Output the [X, Y] coordinate of the center of the cell containing the given text.  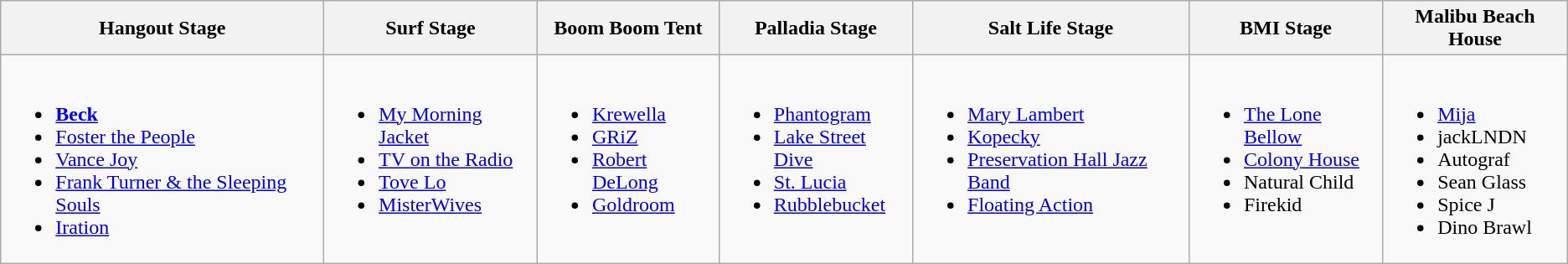
KrewellaGRiZRobert DeLongGoldroom [628, 159]
Salt Life Stage [1051, 28]
Palladia Stage [816, 28]
Mary LambertKopeckyPreservation Hall Jazz BandFloating Action [1051, 159]
MijajackLNDNAutografSean GlassSpice JDino Brawl [1476, 159]
My Morning JacketTV on the RadioTove LoMisterWives [431, 159]
Hangout Stage [162, 28]
PhantogramLake Street DiveSt. LuciaRubblebucket [816, 159]
Malibu Beach House [1476, 28]
Boom Boom Tent [628, 28]
BMI Stage [1285, 28]
Surf Stage [431, 28]
The Lone BellowColony HouseNatural ChildFirekid [1285, 159]
BeckFoster the PeopleVance JoyFrank Turner & the Sleeping SoulsIration [162, 159]
